Search for the cell housing the specified text and yield its [X, Y] center coordinate. 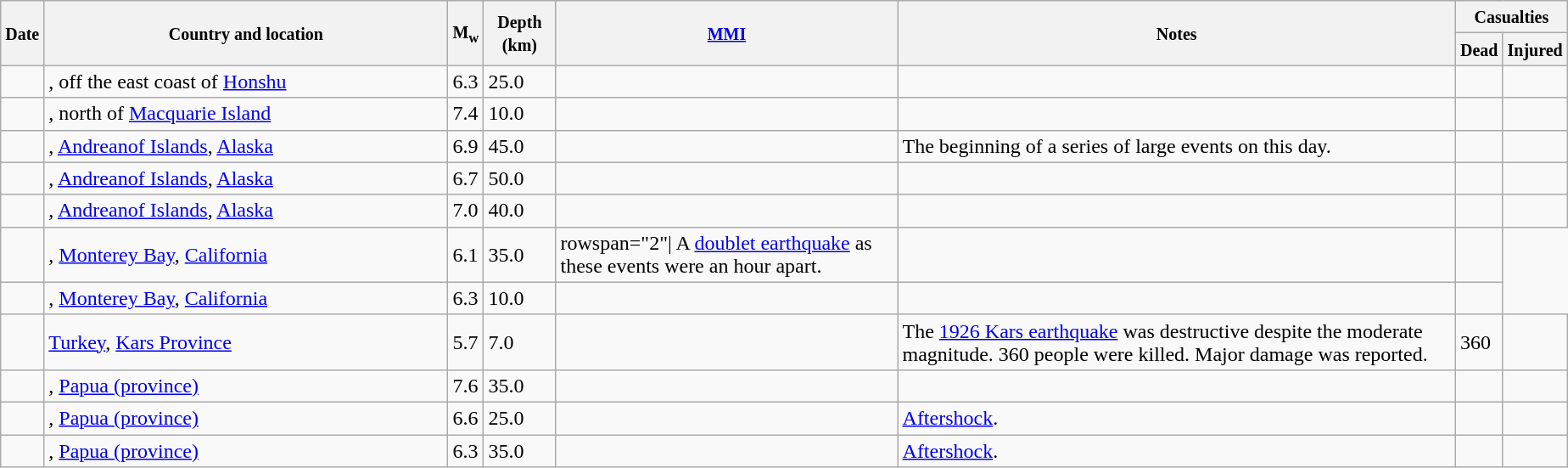
7.4 [466, 114]
MMI [726, 33]
Dead [1479, 49]
Mw [466, 33]
6.1 [466, 255]
Country and location [246, 33]
6.6 [466, 418]
6.9 [466, 146]
rowspan="2"| A doublet earthquake as these events were an hour apart. [726, 255]
50.0 [519, 178]
7.6 [466, 386]
360 [1479, 341]
Injured [1535, 49]
Date [22, 33]
45.0 [519, 146]
Casualties [1511, 17]
5.7 [466, 341]
40.0 [519, 211]
Depth (km) [519, 33]
, north of Macquarie Island [246, 114]
, off the east coast of Honshu [246, 82]
The 1926 Kars earthquake was destructive despite the moderate magnitude. 360 people were killed. Major damage was reported. [1176, 341]
The beginning of a series of large events on this day. [1176, 146]
Turkey, Kars Province [246, 341]
6.7 [466, 178]
Notes [1176, 33]
